Return the [x, y] coordinate for the center point of the cell that contains the specified text.  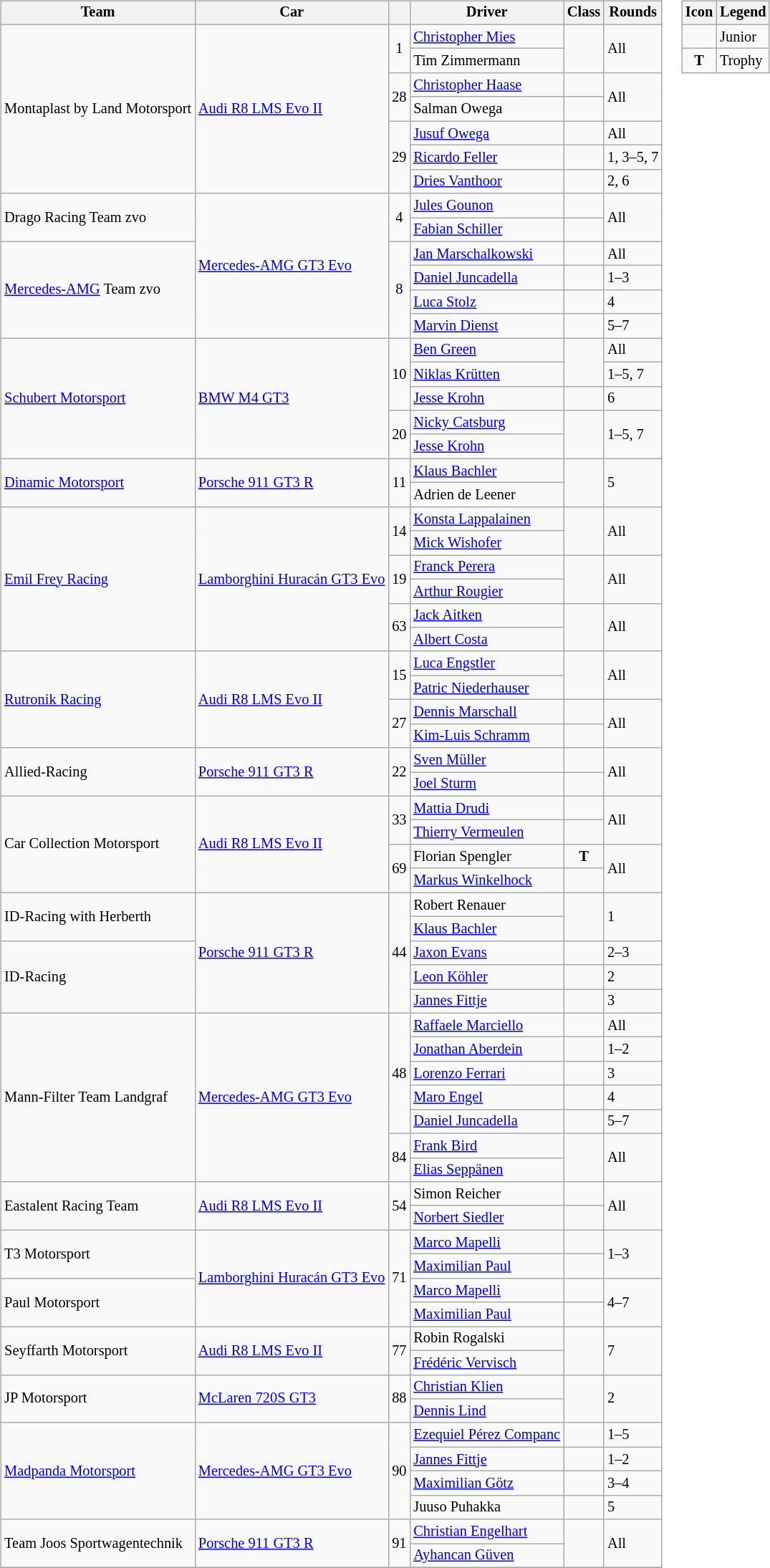
33 [399, 819]
Adrien de Leener [487, 495]
1, 3–5, 7 [633, 158]
44 [399, 953]
4–7 [633, 1302]
90 [399, 1471]
Team Joos Sportwagentechnik [97, 1543]
Trophy [743, 61]
Luca Engstler [487, 663]
Robert Renauer [487, 905]
27 [399, 723]
28 [399, 97]
Rounds [633, 13]
Christian Klien [487, 1387]
Paul Motorsport [97, 1302]
Norbert Siedler [487, 1218]
Car Collection Motorsport [97, 844]
Class [584, 13]
77 [399, 1351]
Juuso Puhakka [487, 1507]
6 [633, 398]
Christian Engelhart [487, 1531]
Markus Winkelhock [487, 880]
Thierry Vermeulen [487, 832]
Leon Köhler [487, 977]
Madpanda Motorsport [97, 1471]
11 [399, 483]
22 [399, 772]
Christopher Haase [487, 85]
Luca Stolz [487, 302]
Schubert Motorsport [97, 398]
Drago Racing Team zvo [97, 218]
Jusuf Owega [487, 133]
Mercedes-AMG Team zvo [97, 289]
Dinamic Motorsport [97, 483]
Florian Spengler [487, 857]
Jaxon Evans [487, 953]
JP Motorsport [97, 1398]
Frank Bird [487, 1145]
Lorenzo Ferrari [487, 1074]
88 [399, 1398]
Jack Aitken [487, 615]
10 [399, 374]
Mann-Filter Team Landgraf [97, 1097]
Eastalent Racing Team [97, 1206]
Maximilian Götz [487, 1483]
71 [399, 1278]
14 [399, 530]
20 [399, 434]
1–5 [633, 1435]
Christopher Mies [487, 37]
Montaplast by Land Motorsport [97, 109]
84 [399, 1158]
T3 Motorsport [97, 1254]
Jan Marschalkowski [487, 254]
Sven Müller [487, 760]
Tim Zimmermann [487, 61]
2–3 [633, 953]
54 [399, 1206]
15 [399, 675]
Allied-Racing [97, 772]
Salman Owega [487, 109]
7 [633, 1351]
Franck Perera [487, 567]
Ricardo Feller [487, 158]
19 [399, 579]
Elias Seppänen [487, 1170]
Ayhancan Güven [487, 1556]
Dennis Marschall [487, 712]
Emil Frey Racing [97, 579]
Fabian Schiller [487, 230]
BMW M4 GT3 [292, 398]
ID-Racing [97, 977]
Maro Engel [487, 1097]
McLaren 720S GT3 [292, 1398]
91 [399, 1543]
Frédéric Vervisch [487, 1362]
Joel Sturm [487, 784]
2, 6 [633, 181]
Icon [699, 13]
8 [399, 289]
69 [399, 868]
Niklas Krütten [487, 374]
Jules Gounon [487, 206]
Kim-Luis Schramm [487, 736]
Marvin Dienst [487, 326]
Arthur Rougier [487, 591]
29 [399, 158]
Dries Vanthoor [487, 181]
Patric Niederhauser [487, 688]
Junior [743, 37]
Jonathan Aberdein [487, 1049]
Seyffarth Motorsport [97, 1351]
Driver [487, 13]
Car [292, 13]
Albert Costa [487, 640]
Team [97, 13]
Mattia Drudi [487, 808]
Ben Green [487, 350]
Konsta Lappalainen [487, 519]
Mick Wishofer [487, 543]
Simon Reicher [487, 1194]
Raffaele Marciello [487, 1025]
Robin Rogalski [487, 1339]
3–4 [633, 1483]
Legend [743, 13]
ID-Racing with Herberth [97, 917]
Nicky Catsburg [487, 423]
Dennis Lind [487, 1411]
Rutronik Racing [97, 699]
Ezequiel Pérez Companc [487, 1435]
63 [399, 627]
48 [399, 1073]
